Capture the cell that displays the provided text and extract its [x, y] central coordinate. 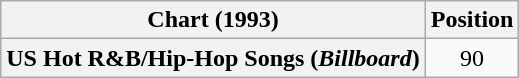
US Hot R&B/Hip-Hop Songs (Billboard) [213, 58]
Chart (1993) [213, 20]
Position [472, 20]
90 [472, 58]
